Scan for the cell matching the given text and deliver its (X, Y) coordinate at center. 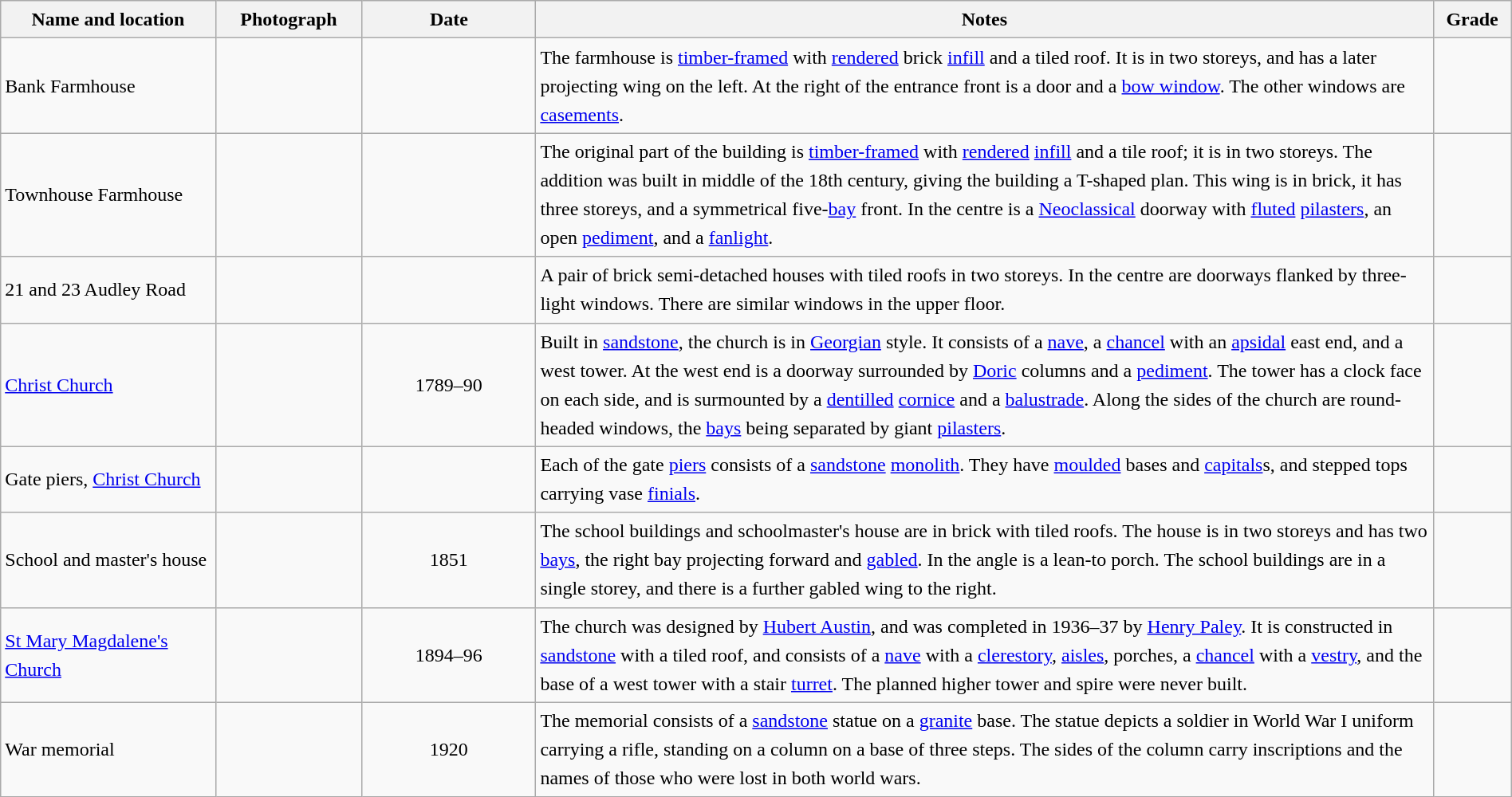
Christ Church (108, 384)
1789–90 (449, 384)
1894–96 (449, 655)
School and master's house (108, 559)
1851 (449, 559)
Date (449, 19)
21 and 23 Audley Road (108, 290)
Grade (1472, 19)
Townhouse Farmhouse (108, 194)
Notes (984, 19)
Bank Farmhouse (108, 86)
Name and location (108, 19)
St Mary Magdalene's Church (108, 655)
1920 (449, 749)
Each of the gate piers consists of a sandstone monolith. They have moulded bases and capitalss, and stepped tops carrying vase finials. (984, 480)
War memorial (108, 749)
Photograph (289, 19)
Gate piers, Christ Church (108, 480)
